Return the (x, y) coordinate for the center point of the cell that contains the specified text.  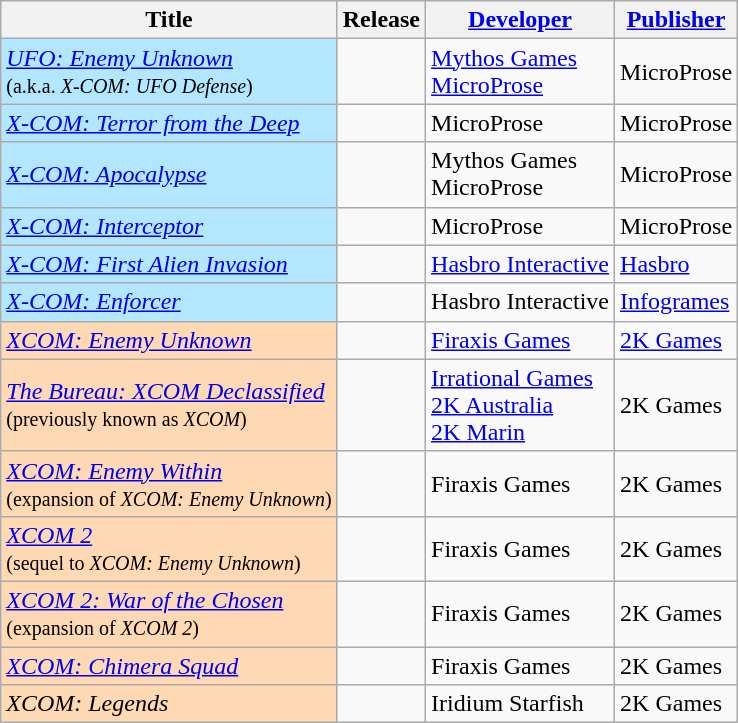
XCOM: Enemy Within (expansion of XCOM: Enemy Unknown) (169, 484)
XCOM: Chimera Squad (169, 665)
X-COM: Enforcer (169, 302)
Iridium Starfish (520, 704)
XCOM: Legends (169, 704)
Infogrames (676, 302)
Title (169, 20)
UFO: Enemy Unknown (a.k.a. X-COM: UFO Defense) (169, 72)
X-COM: Apocalypse (169, 174)
Release (381, 20)
XCOM 2 (sequel to XCOM: Enemy Unknown) (169, 548)
Hasbro (676, 264)
The Bureau: XCOM Declassified(previously known as XCOM) (169, 405)
XCOM: Enemy Unknown (169, 340)
Developer (520, 20)
X-COM: First Alien Invasion (169, 264)
Publisher (676, 20)
XCOM 2: War of the Chosen (expansion of XCOM 2) (169, 614)
X-COM: Terror from the Deep (169, 123)
X-COM: Interceptor (169, 226)
Irrational Games2K Australia2K Marin (520, 405)
